Extract the [x, y] coordinate from the center of the cell holding the provided text.  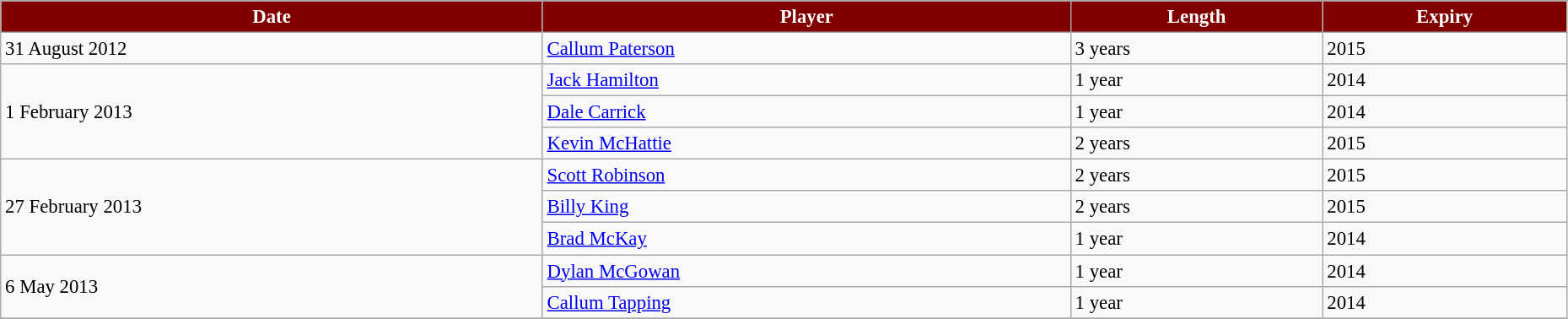
Callum Tapping [806, 302]
Kevin McHattie [806, 143]
Brad McKay [806, 239]
31 August 2012 [272, 49]
6 May 2013 [272, 287]
Dale Carrick [806, 112]
Expiry [1444, 17]
Scott Robinson [806, 176]
3 years [1196, 49]
Billy King [806, 207]
Player [806, 17]
Jack Hamilton [806, 80]
Length [1196, 17]
27 February 2013 [272, 208]
1 February 2013 [272, 111]
Date [272, 17]
Dylan McGowan [806, 271]
Callum Paterson [806, 49]
